Output the (X, Y) coordinate of the center of the cell containing the given text.  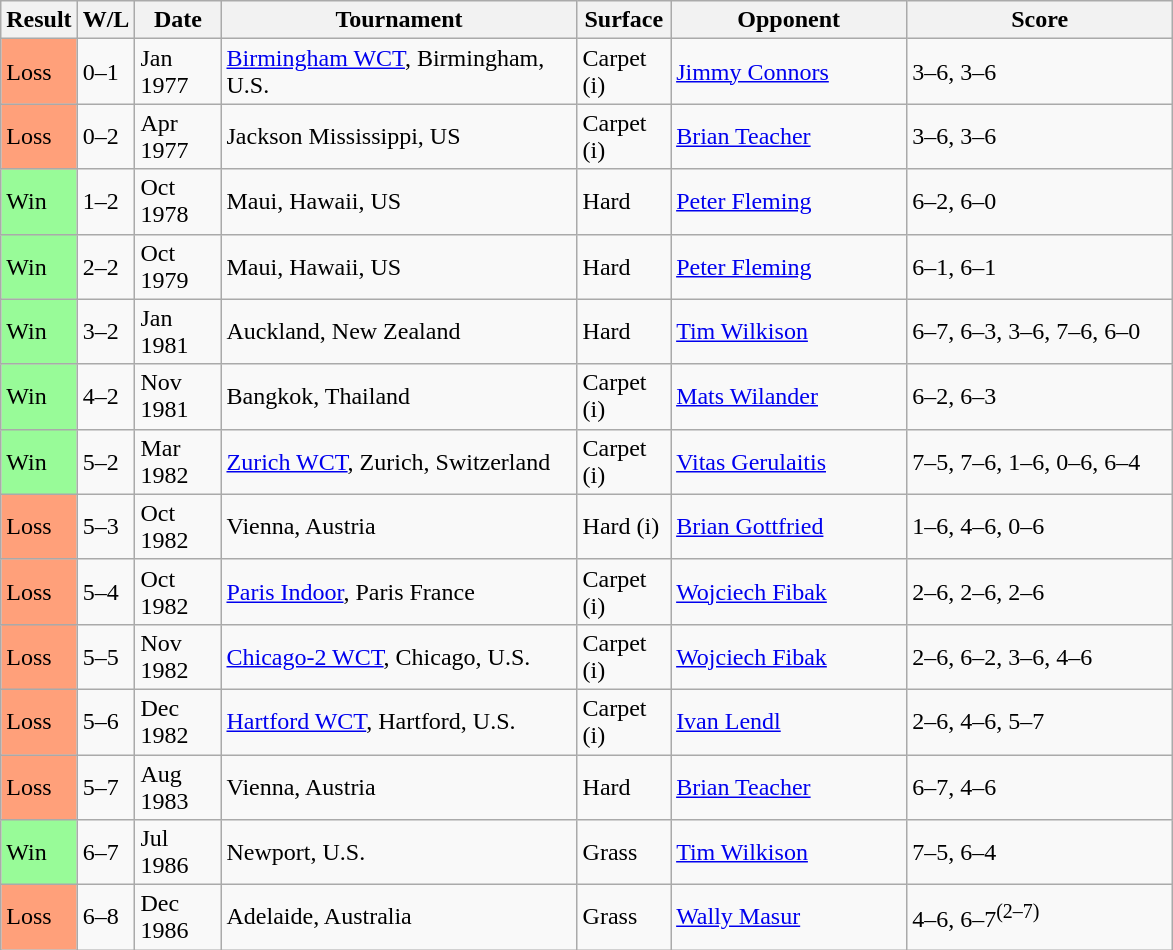
Adelaide, Australia (399, 918)
6–2, 6–0 (1040, 202)
5–3 (106, 526)
2–2 (106, 266)
Mar 1982 (178, 462)
Surface (624, 20)
7–5, 6–4 (1040, 852)
Bangkok, Thailand (399, 396)
Nov 1981 (178, 396)
5–4 (106, 592)
5–5 (106, 656)
5–6 (106, 722)
1–6, 4–6, 0–6 (1040, 526)
Opponent (789, 20)
Jan 1981 (178, 332)
1–2 (106, 202)
6–7, 6–3, 3–6, 7–6, 6–0 (1040, 332)
Wally Masur (789, 918)
Dec 1982 (178, 722)
Ivan Lendl (789, 722)
Date (178, 20)
5–7 (106, 786)
0–2 (106, 136)
Hard (i) (624, 526)
Jul 1986 (178, 852)
4–6, 6–7(2–7) (1040, 918)
Result (39, 20)
Paris Indoor, Paris France (399, 592)
6–1, 6–1 (1040, 266)
Auckland, New Zealand (399, 332)
Apr 1977 (178, 136)
3–2 (106, 332)
Tournament (399, 20)
Chicago-2 WCT, Chicago, U.S. (399, 656)
6–2, 6–3 (1040, 396)
Oct 1979 (178, 266)
Dec 1986 (178, 918)
Brian Gottfried (789, 526)
7–5, 7–6, 1–6, 0–6, 6–4 (1040, 462)
Aug 1983 (178, 786)
Birmingham WCT, Birmingham, U.S. (399, 72)
Oct 1978 (178, 202)
5–2 (106, 462)
4–2 (106, 396)
Jackson Mississippi, US (399, 136)
2–6, 2–6, 2–6 (1040, 592)
Score (1040, 20)
6–7, 4–6 (1040, 786)
Mats Wilander (789, 396)
2–6, 6–2, 3–6, 4–6 (1040, 656)
Newport, U.S. (399, 852)
0–1 (106, 72)
W/L (106, 20)
Jan 1977 (178, 72)
Hartford WCT, Hartford, U.S. (399, 722)
6–8 (106, 918)
Vitas Gerulaitis (789, 462)
6–7 (106, 852)
Zurich WCT, Zurich, Switzerland (399, 462)
2–6, 4–6, 5–7 (1040, 722)
Nov 1982 (178, 656)
Jimmy Connors (789, 72)
